Identify which cell holds the provided text, then report its [X, Y] central coordinate. 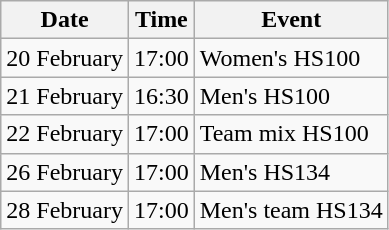
Date [65, 20]
Team mix HS100 [291, 134]
Men's team HS134 [291, 210]
Time [161, 20]
Women's HS100 [291, 58]
Event [291, 20]
Men's HS134 [291, 172]
22 February [65, 134]
Men's HS100 [291, 96]
28 February [65, 210]
26 February [65, 172]
21 February [65, 96]
16:30 [161, 96]
20 February [65, 58]
